Provide the [X, Y] coordinate of the cell's center where the given text is located.  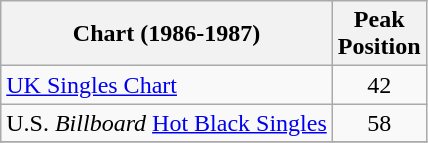
UK Singles Chart [167, 85]
PeakPosition [379, 34]
Chart (1986-1987) [167, 34]
58 [379, 123]
U.S. Billboard Hot Black Singles [167, 123]
42 [379, 85]
